From the cell containing the given text, extract its center point as (x, y) coordinate. 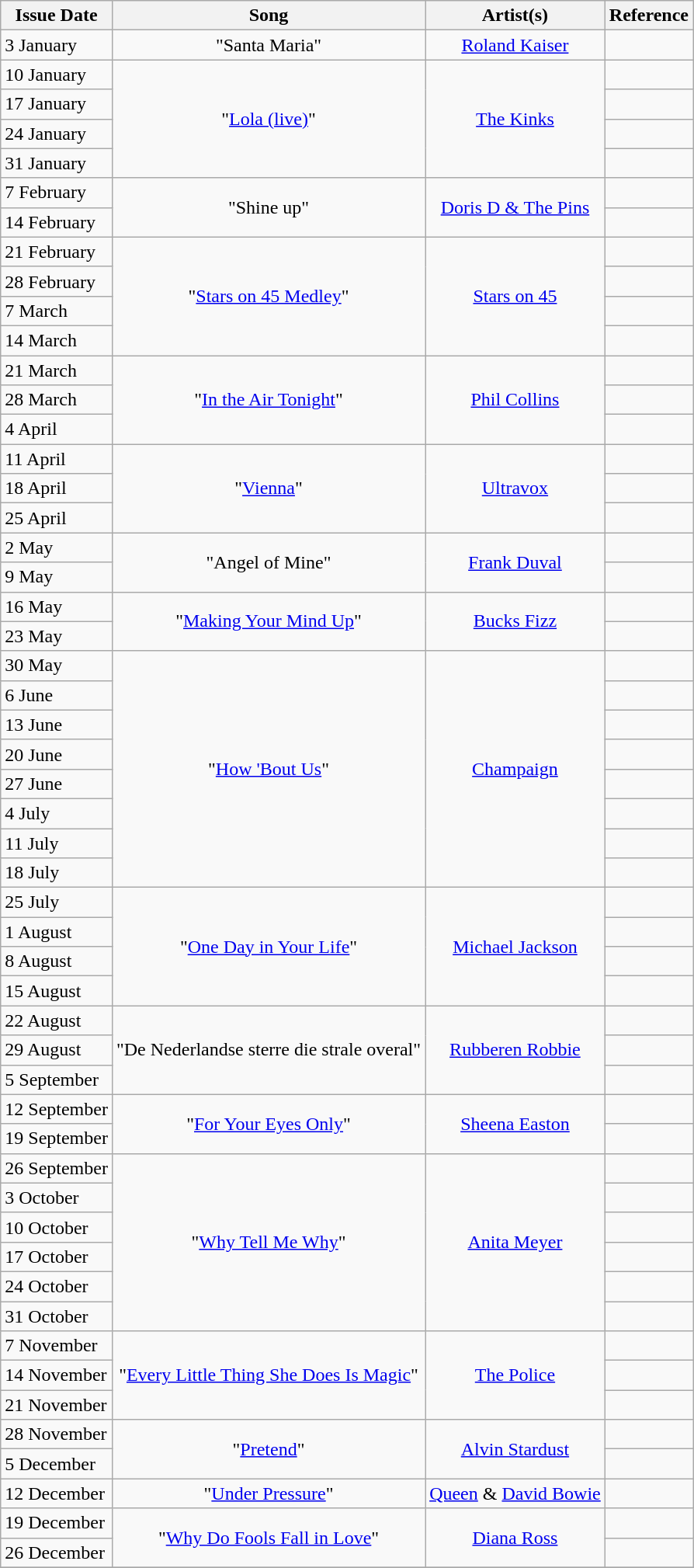
"Why Do Fools Fall in Love" (269, 1538)
11 July (57, 843)
"In the Air Tonight" (269, 400)
"How 'Bout Us" (269, 769)
"Stars on 45 Medley" (269, 296)
4 April (57, 429)
Champaign (515, 769)
Artist(s) (515, 16)
16 May (57, 607)
13 June (57, 725)
5 September (57, 1080)
7 March (57, 311)
"Lola (live)" (269, 119)
14 March (57, 340)
17 January (57, 104)
19 September (57, 1139)
14 November (57, 1375)
2 May (57, 548)
31 January (57, 163)
28 November (57, 1434)
Frank Duval (515, 562)
Diana Ross (515, 1538)
17 October (57, 1257)
24 October (57, 1286)
28 March (57, 400)
12 September (57, 1109)
"Angel of Mine" (269, 562)
8 August (57, 961)
Bucks Fizz (515, 621)
7 February (57, 193)
31 October (57, 1316)
11 April (57, 459)
Rubberen Robbie (515, 1050)
Alvin Stardust (515, 1449)
21 November (57, 1405)
Song (269, 16)
"For Your Eyes Only" (269, 1124)
Doris D & The Pins (515, 207)
6 June (57, 695)
"Under Pressure" (269, 1493)
25 July (57, 902)
"Santa Maria" (269, 45)
"De Nederlandse sterre die strale overal" (269, 1050)
"Why Tell Me Why" (269, 1242)
Issue Date (57, 16)
The Kinks (515, 119)
20 June (57, 754)
7 November (57, 1346)
29 August (57, 1050)
30 May (57, 666)
3 January (57, 45)
28 February (57, 281)
3 October (57, 1198)
Michael Jackson (515, 947)
5 December (57, 1464)
Phil Collins (515, 400)
21 March (57, 370)
Ultravox (515, 488)
The Police (515, 1375)
26 September (57, 1168)
10 January (57, 75)
4 July (57, 813)
26 December (57, 1552)
"Pretend" (269, 1449)
24 January (57, 134)
"Vienna" (269, 488)
Stars on 45 (515, 296)
"One Day in Your Life" (269, 947)
"Shine up" (269, 207)
19 December (57, 1523)
Anita Meyer (515, 1242)
25 April (57, 518)
10 October (57, 1227)
Reference (649, 16)
21 February (57, 252)
"Every Little Thing She Does Is Magic" (269, 1375)
23 May (57, 636)
12 December (57, 1493)
18 July (57, 873)
18 April (57, 488)
"Making Your Mind Up" (269, 621)
9 May (57, 577)
Queen & David Bowie (515, 1493)
Roland Kaiser (515, 45)
22 August (57, 1020)
Sheena Easton (515, 1124)
15 August (57, 991)
14 February (57, 222)
27 June (57, 784)
1 August (57, 932)
